Pinpoint the cell where the given text exists, returning its [x, y] midpoint coordinate. 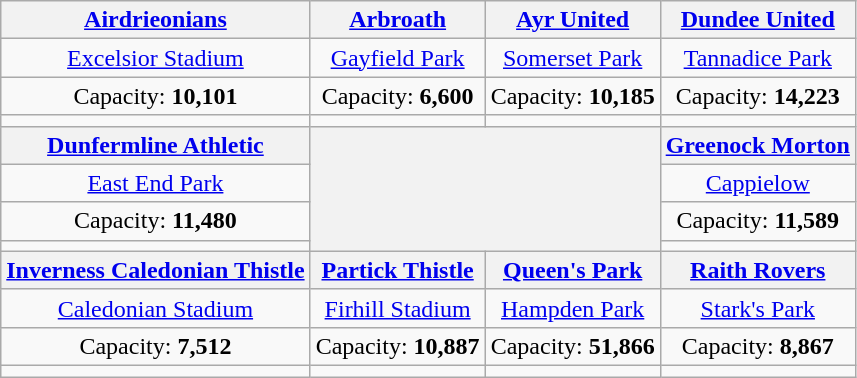
Firhill Stadium [398, 308]
Capacity: 10,887 [398, 346]
Capacity: 10,101 [156, 96]
East End Park [156, 183]
Cappielow [758, 183]
Capacity: 51,866 [572, 346]
Ayr United [572, 20]
Queen's Park [572, 270]
Tannadice Park [758, 58]
Partick Thistle [398, 270]
Capacity: 10,185 [572, 96]
Capacity: 14,223 [758, 96]
Caledonian Stadium [156, 308]
Gayfield Park [398, 58]
Raith Rovers [758, 270]
Capacity: 6,600 [398, 96]
Capacity: 8,867 [758, 346]
Dunfermline Athletic [156, 145]
Capacity: 11,589 [758, 221]
Somerset Park [572, 58]
Dundee United [758, 20]
Stark's Park [758, 308]
Arbroath [398, 20]
Inverness Caledonian Thistle [156, 270]
Airdrieonians [156, 20]
Capacity: 11,480 [156, 221]
Hampden Park [572, 308]
Excelsior Stadium [156, 58]
Greenock Morton [758, 145]
Capacity: 7,512 [156, 346]
